From the cell containing the given text, extract its center point as [X, Y] coordinate. 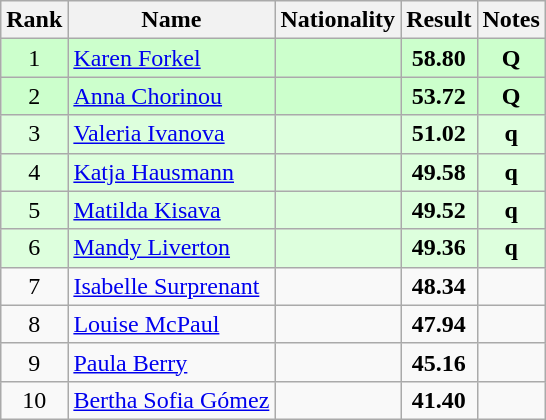
2 [34, 96]
Notes [511, 20]
51.02 [439, 134]
3 [34, 134]
49.36 [439, 248]
Katja Hausmann [172, 172]
Name [172, 20]
10 [34, 400]
53.72 [439, 96]
9 [34, 362]
Mandy Liverton [172, 248]
8 [34, 324]
1 [34, 58]
49.52 [439, 210]
5 [34, 210]
6 [34, 248]
Anna Chorinou [172, 96]
4 [34, 172]
Louise McPaul [172, 324]
58.80 [439, 58]
Valeria Ivanova [172, 134]
7 [34, 286]
Matilda Kisava [172, 210]
49.58 [439, 172]
41.40 [439, 400]
Nationality [338, 20]
Rank [34, 20]
48.34 [439, 286]
Isabelle Surprenant [172, 286]
Karen Forkel [172, 58]
45.16 [439, 362]
Result [439, 20]
Bertha Sofia Gómez [172, 400]
47.94 [439, 324]
Paula Berry [172, 362]
